Determine the (x, y) coordinate at the center of the cell enclosing the given text.  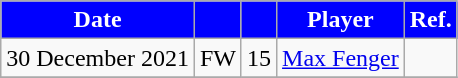
15 (258, 58)
Ref. (430, 20)
Date (98, 20)
Player (341, 20)
30 December 2021 (98, 58)
FW (218, 58)
Max Fenger (341, 58)
